Search for the cell housing the specified text and yield its (X, Y) center coordinate. 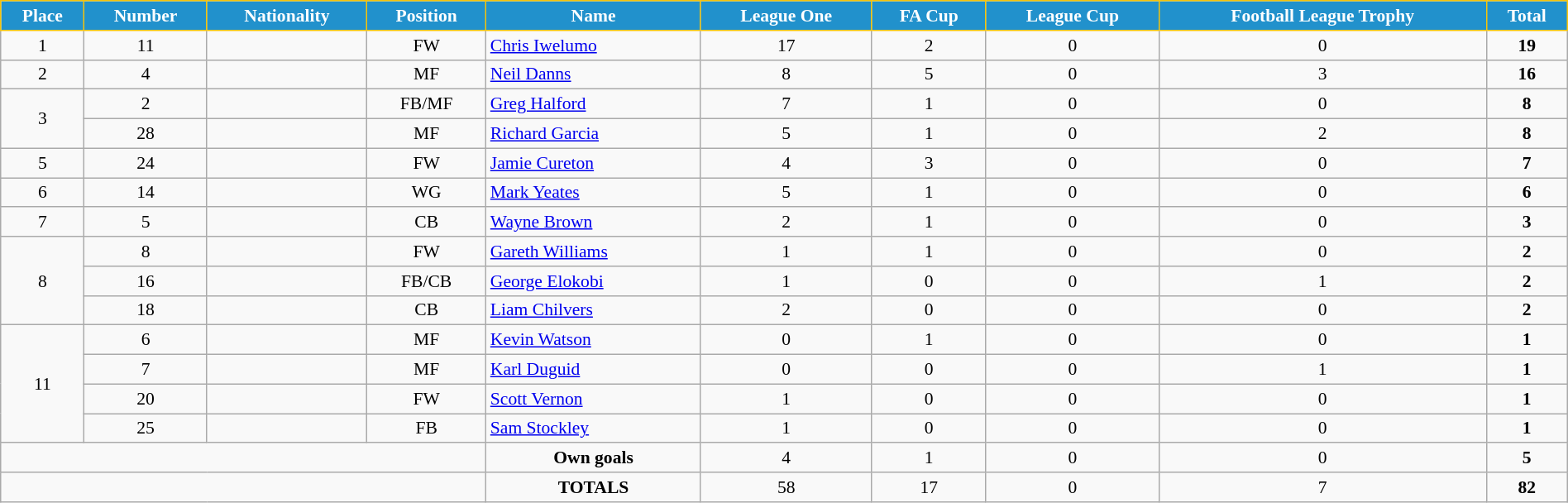
Kevin Watson (594, 340)
28 (146, 134)
Scott Vernon (594, 399)
George Elokobi (594, 281)
14 (146, 193)
Liam Chilvers (594, 310)
82 (1527, 487)
19 (1527, 46)
18 (146, 310)
League Cup (1072, 16)
Own goals (594, 458)
Nationality (286, 16)
Neil Danns (594, 74)
Position (427, 16)
Greg Halford (594, 104)
WG (427, 193)
Football League Trophy (1322, 16)
Mark Yeates (594, 193)
25 (146, 429)
Total (1527, 16)
Richard Garcia (594, 134)
Karl Duguid (594, 370)
58 (786, 487)
24 (146, 163)
League One (786, 16)
Chris Iwelumo (594, 46)
Sam Stockley (594, 429)
Name (594, 16)
FB/MF (427, 104)
Number (146, 16)
FA Cup (929, 16)
FB/CB (427, 281)
Jamie Cureton (594, 163)
Place (43, 16)
20 (146, 399)
TOTALS (594, 487)
FB (427, 429)
Gareth Williams (594, 251)
Wayne Brown (594, 223)
